Detect which cell encompasses the target text, then output its [x, y] center coordinate. 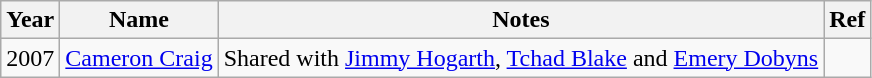
2007 [30, 58]
Shared with Jimmy Hogarth, Tchad Blake and Emery Dobyns [521, 58]
Notes [521, 20]
Name [139, 20]
Ref [848, 20]
Year [30, 20]
Cameron Craig [139, 58]
